From the cell containing the given text, extract its center point as (x, y) coordinate. 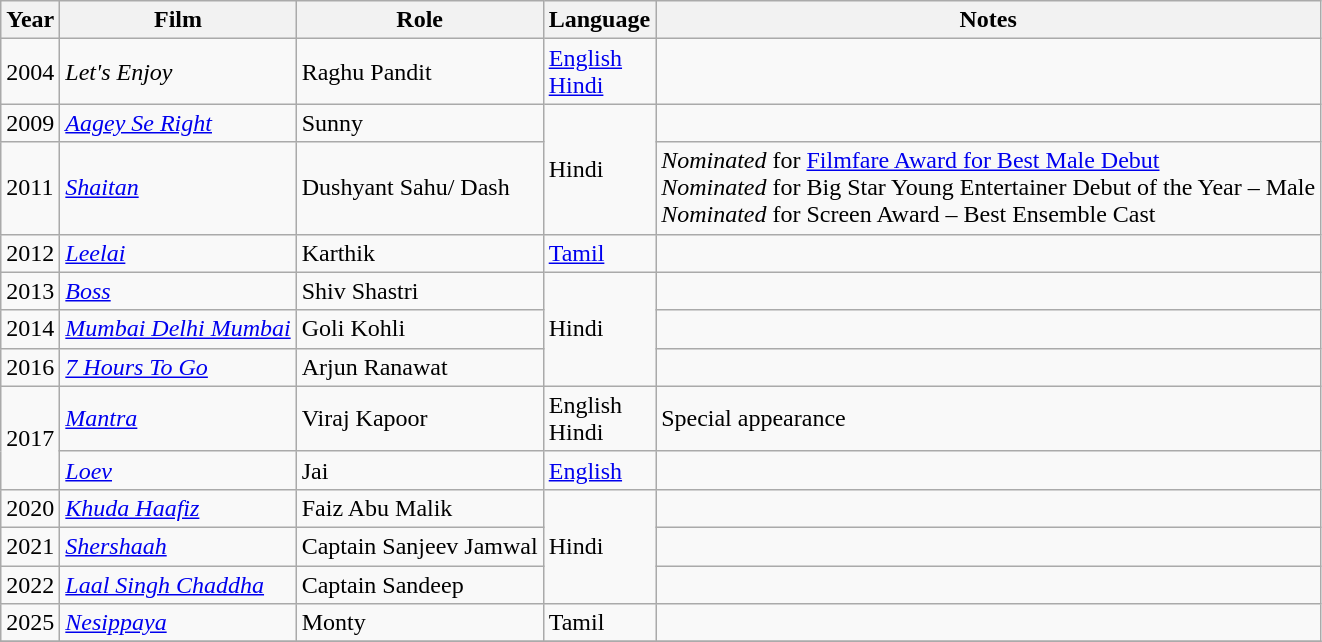
2022 (30, 585)
Nesippaya (178, 623)
Film (178, 20)
Leelai (178, 253)
Shiv Shastri (420, 291)
2013 (30, 291)
2009 (30, 123)
Karthik (420, 253)
Aagey Se Right (178, 123)
Notes (988, 20)
Shaitan (178, 188)
2020 (30, 508)
Sunny (420, 123)
2012 (30, 253)
Boss (178, 291)
Jai (420, 470)
Loev (178, 470)
Captain Sanjeev Jamwal (420, 546)
Faiz Abu Malik (420, 508)
Special appearance (988, 418)
Mumbai Delhi Mumbai (178, 329)
2017 (30, 438)
Shershaah (178, 546)
Language (599, 20)
Year (30, 20)
2016 (30, 367)
2025 (30, 623)
2011 (30, 188)
Let's Enjoy (178, 72)
English (599, 470)
2004 (30, 72)
Role (420, 20)
7 Hours To Go (178, 367)
Arjun Ranawat (420, 367)
Viraj Kapoor (420, 418)
Mantra (178, 418)
2014 (30, 329)
Captain Sandeep (420, 585)
Goli Kohli (420, 329)
Khuda Haafiz (178, 508)
Monty (420, 623)
Laal Singh Chaddha (178, 585)
2021 (30, 546)
Dushyant Sahu/ Dash (420, 188)
Raghu Pandit (420, 72)
